Provide the [X, Y] coordinate of the cell's center where the given text is located.  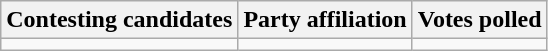
Contesting candidates [120, 20]
Party affiliation [325, 20]
Votes polled [480, 20]
